Return the [X, Y] coordinate for the center point of the cell that contains the specified text.  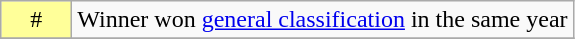
# [36, 20]
Winner won general classification in the same year [322, 20]
